Identify which cell holds the provided text, then report its [X, Y] central coordinate. 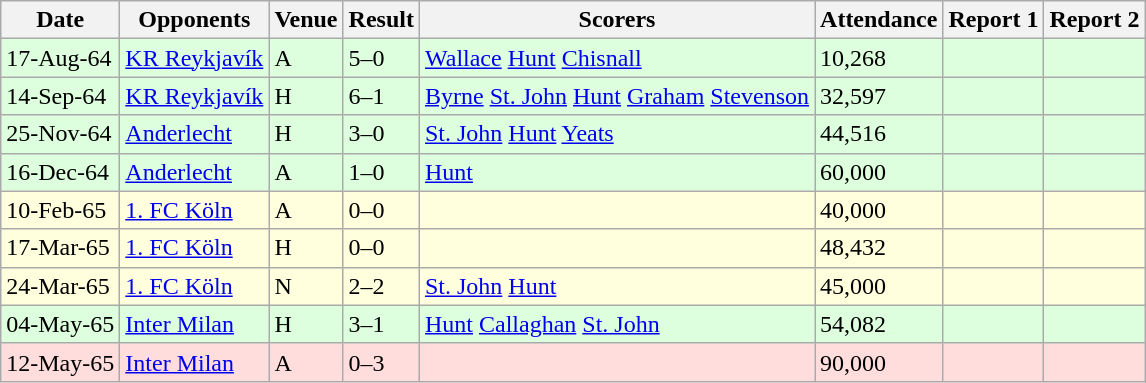
Hunt [616, 172]
48,432 [879, 248]
3–1 [381, 324]
6–1 [381, 96]
17-Aug-64 [60, 58]
16-Dec-64 [60, 172]
N [306, 286]
Wallace Hunt Chisnall [616, 58]
Attendance [879, 20]
Scorers [616, 20]
54,082 [879, 324]
Date [60, 20]
12-May-65 [60, 362]
Byrne St. John Hunt Graham Stevenson [616, 96]
40,000 [879, 210]
St. John Hunt [616, 286]
0–3 [381, 362]
10-Feb-65 [60, 210]
Report 1 [994, 20]
25-Nov-64 [60, 134]
3–0 [381, 134]
32,597 [879, 96]
04-May-65 [60, 324]
17-Mar-65 [60, 248]
1–0 [381, 172]
60,000 [879, 172]
Venue [306, 20]
St. John Hunt Yeats [616, 134]
24-Mar-65 [60, 286]
14-Sep-64 [60, 96]
Opponents [194, 20]
5–0 [381, 58]
Hunt Callaghan St. John [616, 324]
44,516 [879, 134]
45,000 [879, 286]
Report 2 [1094, 20]
Result [381, 20]
2–2 [381, 286]
10,268 [879, 58]
90,000 [879, 362]
